Capture the cell that displays the provided text and extract its (x, y) central coordinate. 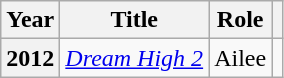
Ailee (240, 58)
Year (30, 20)
Role (240, 20)
Title (134, 20)
2012 (30, 58)
Dream High 2 (134, 58)
